Determine the [X, Y] coordinate at the center of the cell enclosing the given text.  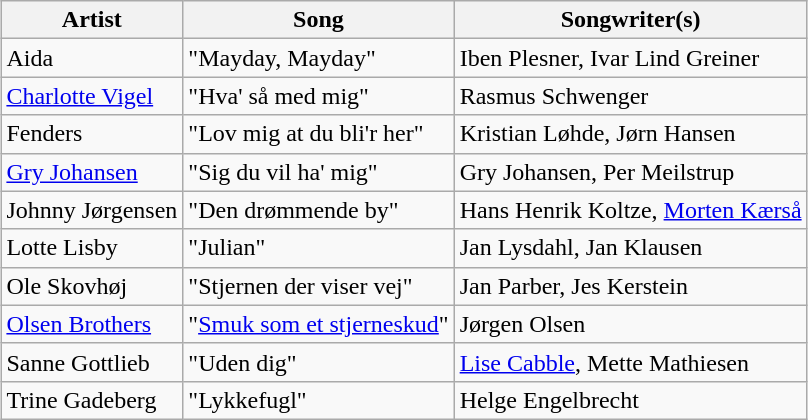
"Lykkefugl" [318, 400]
"Stjernen der viser vej" [318, 286]
Kristian Løhde, Jørn Hansen [630, 134]
Hans Henrik Koltze, Morten Kærså [630, 210]
Fenders [92, 134]
Sanne Gottlieb [92, 362]
Rasmus Schwenger [630, 96]
Iben Plesner, Ivar Lind Greiner [630, 58]
Charlotte Vigel [92, 96]
"Uden dig" [318, 362]
Songwriter(s) [630, 20]
"Julian" [318, 248]
"Smuk som et stjerneskud" [318, 324]
Lise Cabble, Mette Mathiesen [630, 362]
Helge Engelbrecht [630, 400]
"Sig du vil ha' mig" [318, 172]
Gry Johansen [92, 172]
"Lov mig at du bli'r her" [318, 134]
Song [318, 20]
Aida [92, 58]
"Hva' så med mig" [318, 96]
Ole Skovhøj [92, 286]
Artist [92, 20]
Lotte Lisby [92, 248]
Trine Gadeberg [92, 400]
Jørgen Olsen [630, 324]
Jan Parber, Jes Kerstein [630, 286]
Olsen Brothers [92, 324]
Johnny Jørgensen [92, 210]
Jan Lysdahl, Jan Klausen [630, 248]
Gry Johansen, Per Meilstrup [630, 172]
"Mayday, Mayday" [318, 58]
"Den drømmende by" [318, 210]
